Detect which cell encompasses the target text, then output its (x, y) center coordinate. 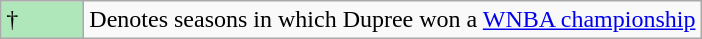
Denotes seasons in which Dupree won a WNBA championship (392, 20)
† (42, 20)
